From the cell containing the given text, extract its center point as [x, y] coordinate. 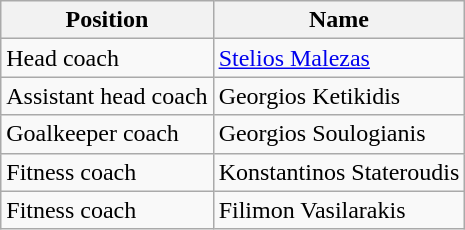
Georgios Soulogianis [339, 134]
Stelios Malezas [339, 58]
Head coach [107, 58]
Position [107, 20]
Konstantinos Stateroudis [339, 172]
Filimon Vasilarakis [339, 210]
Name [339, 20]
Assistant head coach [107, 96]
Georgios Ketikidis [339, 96]
Goalkeeper coach [107, 134]
